Output the (x, y) coordinate of the center of the cell containing the given text.  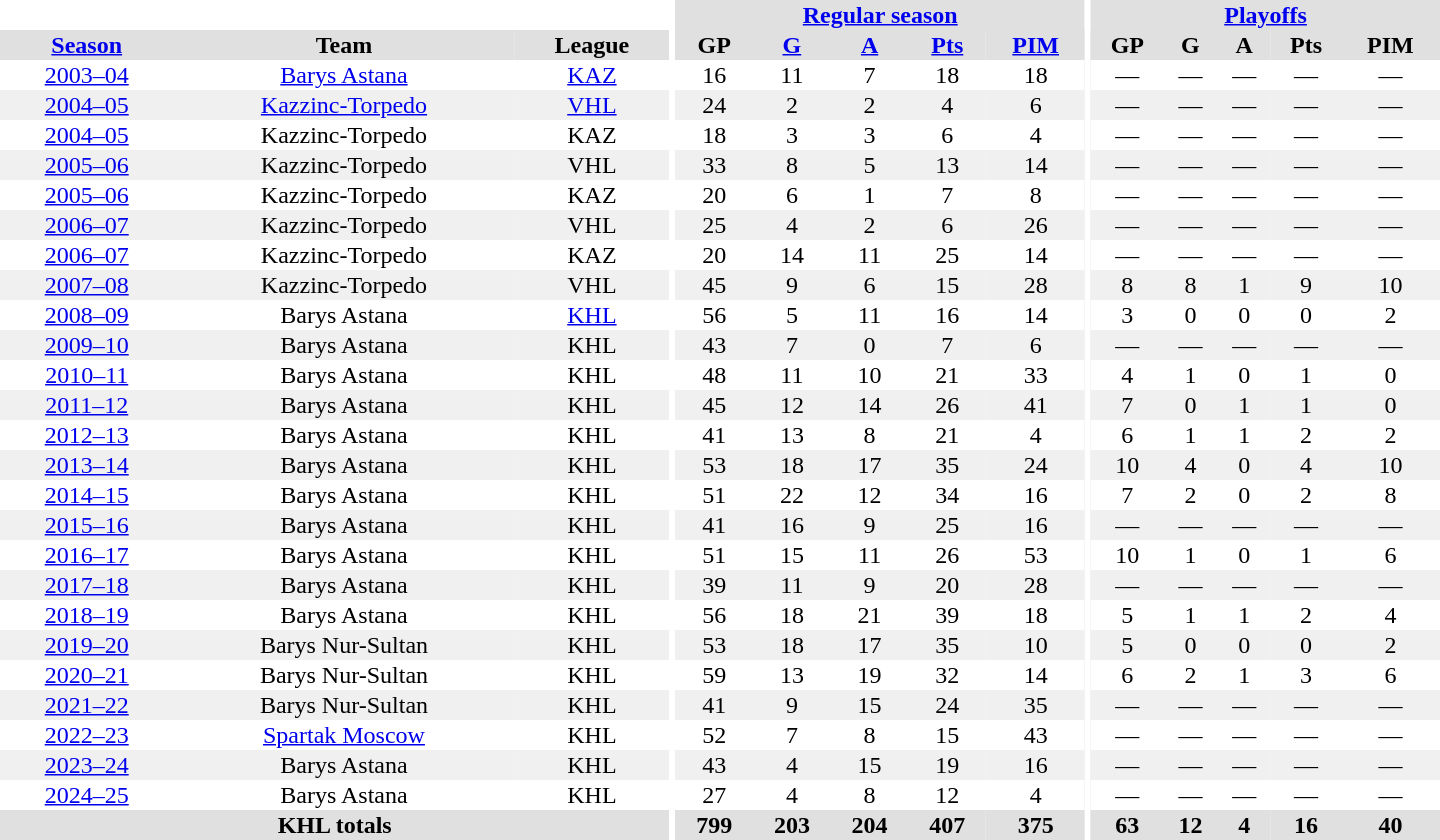
League (592, 45)
52 (714, 735)
2019–20 (86, 645)
2013–14 (86, 465)
2021–22 (86, 705)
34 (947, 495)
2011–12 (86, 405)
2018–19 (86, 615)
375 (1036, 825)
2007–08 (86, 285)
2017–18 (86, 585)
48 (714, 375)
22 (792, 495)
2022–23 (86, 735)
Playoffs (1266, 15)
2003–04 (86, 75)
27 (714, 795)
204 (870, 825)
Season (86, 45)
63 (1127, 825)
Spartak Moscow (344, 735)
2015–16 (86, 525)
407 (947, 825)
799 (714, 825)
2014–15 (86, 495)
2009–10 (86, 345)
40 (1390, 825)
Team (344, 45)
2020–21 (86, 675)
2010–11 (86, 375)
2024–25 (86, 795)
203 (792, 825)
2012–13 (86, 435)
2023–24 (86, 765)
Regular season (880, 15)
KHL totals (334, 825)
32 (947, 675)
2016–17 (86, 555)
59 (714, 675)
2008–09 (86, 315)
